Scan for the cell matching the given text and deliver its (x, y) coordinate at center. 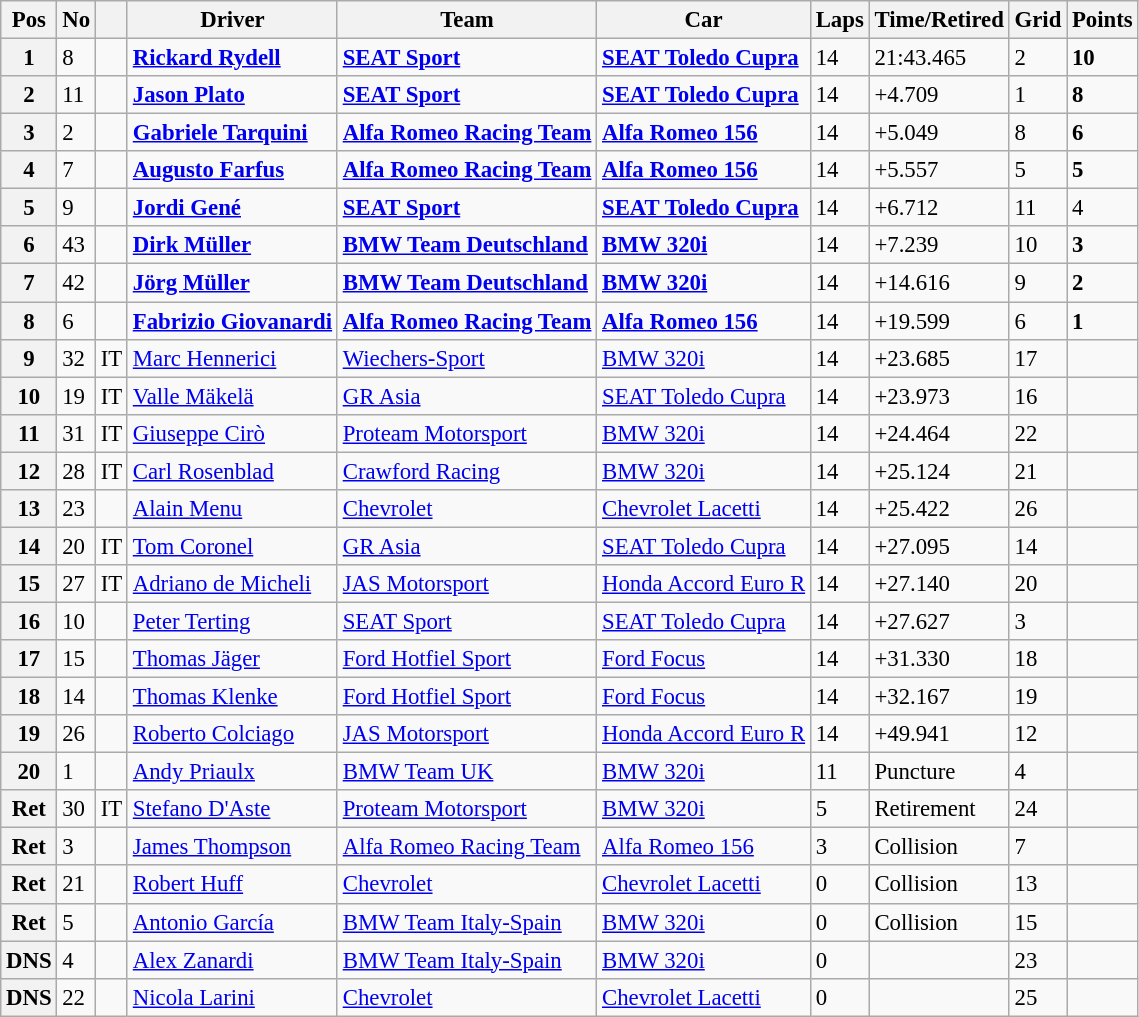
+19.599 (939, 321)
+27.095 (939, 546)
Puncture (939, 772)
Rickard Rydell (232, 58)
Time/Retired (939, 20)
Pos (29, 20)
31 (76, 433)
+31.330 (939, 659)
+14.616 (939, 283)
Thomas Klenke (232, 697)
Crawford Racing (466, 471)
30 (76, 809)
Alex Zanardi (232, 960)
28 (76, 471)
+23.685 (939, 358)
+7.239 (939, 245)
Team (466, 20)
21:43.465 (939, 58)
Dirk Müller (232, 245)
+49.941 (939, 734)
James Thompson (232, 847)
+4.709 (939, 95)
No (76, 20)
+5.049 (939, 133)
Thomas Jäger (232, 659)
Andy Priaulx (232, 772)
24 (1038, 809)
Carl Rosenblad (232, 471)
Augusto Farfus (232, 170)
Robert Huff (232, 885)
Giuseppe Cirò (232, 433)
+25.124 (939, 471)
Marc Hennerici (232, 358)
Antonio García (232, 922)
Stefano D'Aste (232, 809)
+25.422 (939, 509)
+23.973 (939, 396)
Peter Terting (232, 621)
+6.712 (939, 208)
Roberto Colciago (232, 734)
+24.464 (939, 433)
Wiechers-Sport (466, 358)
Tom Coronel (232, 546)
Gabriele Tarquini (232, 133)
Points (1102, 20)
27 (76, 584)
Jordi Gené (232, 208)
Jörg Müller (232, 283)
Jason Plato (232, 95)
Car (704, 20)
Grid (1038, 20)
Driver (232, 20)
+5.557 (939, 170)
Nicola Larini (232, 997)
25 (1038, 997)
43 (76, 245)
Alain Menu (232, 509)
42 (76, 283)
32 (76, 358)
+27.627 (939, 621)
+32.167 (939, 697)
Fabrizio Giovanardi (232, 321)
Laps (840, 20)
+27.140 (939, 584)
BMW Team UK (466, 772)
Valle Mäkelä (232, 396)
Adriano de Micheli (232, 584)
Retirement (939, 809)
